Scan for the cell matching the given text and deliver its [x, y] coordinate at center. 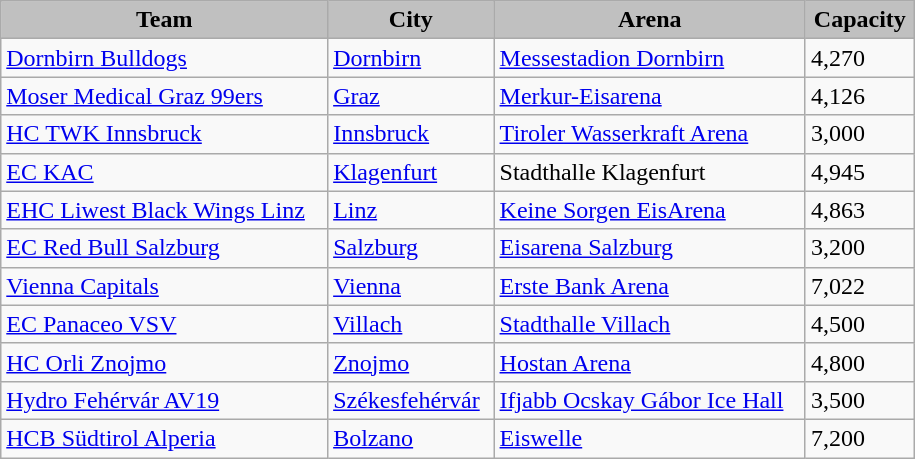
Team [164, 20]
EHC Liwest Black Wings Linz [164, 210]
4,270 [860, 58]
Stadthalle Klagenfurt [650, 172]
Eiswelle [650, 438]
Eisarena Salzburg [650, 248]
4,863 [860, 210]
Ifjabb Ocskay Gábor Ice Hall [650, 400]
Merkur-Eisarena [650, 96]
Innsbruck [411, 134]
7,022 [860, 286]
Tiroler Wasserkraft Arena [650, 134]
HC Orli Znojmo [164, 362]
3,500 [860, 400]
4,500 [860, 324]
4,945 [860, 172]
Dornbirn Bulldogs [164, 58]
EC Panaceo VSV [164, 324]
Székesfehérvár [411, 400]
Villach [411, 324]
Vienna [411, 286]
Hydro Fehérvár AV19 [164, 400]
Dornbirn [411, 58]
Keine Sorgen EisArena [650, 210]
Bolzano [411, 438]
Messestadion Dornbirn [650, 58]
EC Red Bull Salzburg [164, 248]
Capacity [860, 20]
EC KAC [164, 172]
Arena [650, 20]
4,126 [860, 96]
Graz [411, 96]
Moser Medical Graz 99ers [164, 96]
Linz [411, 210]
7,200 [860, 438]
Klagenfurt [411, 172]
Vienna Capitals [164, 286]
City [411, 20]
HC TWK Innsbruck [164, 134]
4,800 [860, 362]
3,200 [860, 248]
Erste Bank Arena [650, 286]
Salzburg [411, 248]
Stadthalle Villach [650, 324]
HCB Südtirol Alperia [164, 438]
3,000 [860, 134]
Hostan Arena [650, 362]
Znojmo [411, 362]
